Output the [x, y] coordinate of the center of the cell containing the given text.  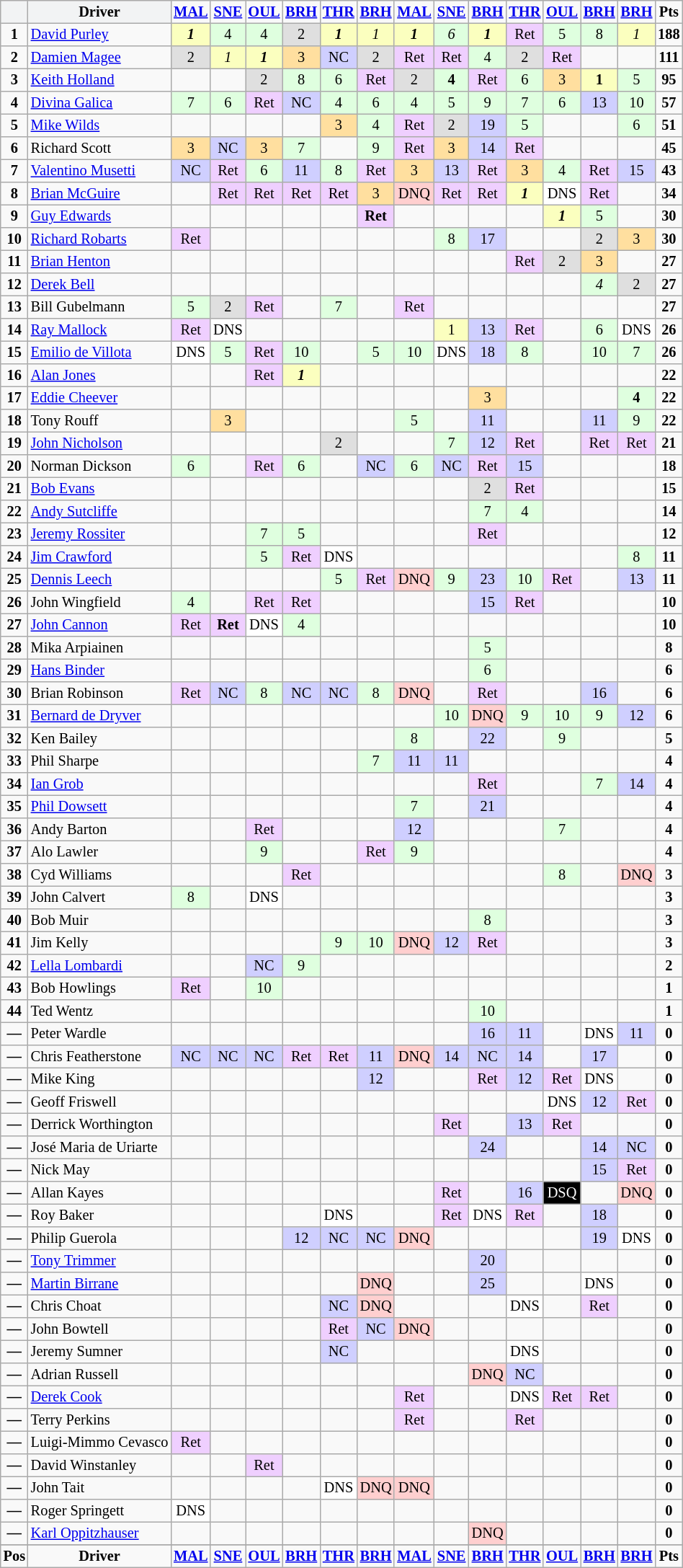
95 [669, 80]
188 [669, 35]
Hans Binder [99, 670]
Andy Sutcliffe [99, 512]
Dennis Leech [99, 580]
40 [14, 921]
José Maria de Uriarte [99, 1148]
Ted Wentz [99, 1011]
Ray Mallock [99, 330]
Phil Sharpe [99, 761]
John Cannon [99, 625]
Divina Galica [99, 103]
Ken Bailey [99, 739]
Andy Barton [99, 830]
Pos [14, 1556]
Karl Oppitzhauser [99, 1533]
David Purley [99, 35]
Lella Lombardi [99, 966]
Cyd Williams [99, 875]
Martin Birrane [99, 1284]
37 [14, 852]
Richard Scott [99, 149]
32 [14, 739]
Tony Trimmer [99, 1261]
Derrick Worthington [99, 1125]
Jeremy Rossiter [99, 534]
Mika Arpiainen [99, 648]
John Wingfield [99, 603]
Nick May [99, 1170]
John Nicholson [99, 443]
Bob Muir [99, 921]
44 [14, 1011]
Roy Baker [99, 1215]
28 [14, 648]
Alo Lawler [99, 852]
38 [14, 875]
Jim Kelly [99, 943]
33 [14, 761]
Bill Gubelmann [99, 307]
Peter Wardle [99, 1034]
Jeremy Sumner [99, 1352]
Adrian Russell [99, 1375]
42 [14, 966]
Jim Crawford [99, 557]
Luigi-Mimmo Cevasco [99, 1443]
Bernard de Dryver [99, 716]
111 [669, 58]
29 [14, 670]
Damien Magee [99, 58]
31 [14, 716]
Phil Dowsett [99, 807]
Eddie Cheever [99, 398]
Mike Wilds [99, 125]
Guy Edwards [99, 216]
Geoff Friswell [99, 1102]
57 [669, 103]
Norman Dickson [99, 466]
Keith Holland [99, 80]
41 [14, 943]
Terry Perkins [99, 1420]
Ian Grob [99, 784]
45 [669, 149]
John Bowtell [99, 1329]
Derek Cook [99, 1397]
35 [14, 807]
Philip Guerola [99, 1239]
Tony Rouff [99, 421]
David Winstanley [99, 1466]
Bob Evans [99, 489]
Derek Bell [99, 285]
Mike King [99, 1079]
Alan Jones [99, 376]
39 [14, 898]
John Calvert [99, 898]
Brian McGuire [99, 194]
Richard Robarts [99, 239]
Chris Featherstone [99, 1057]
Chris Choat [99, 1306]
John Tait [99, 1488]
Roger Springett [99, 1511]
36 [14, 830]
51 [669, 125]
Bob Howlings [99, 988]
Valentino Musetti [99, 171]
Brian Henton [99, 262]
DSQ [562, 1193]
Emilio de Villota [99, 353]
Brian Robinson [99, 694]
Allan Kayes [99, 1193]
